For the text-containing cell, return its midpoint in (x, y) coordinate format. 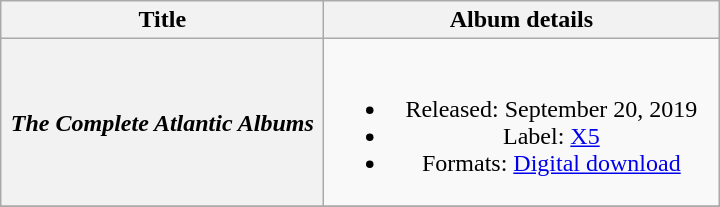
The Complete Atlantic Albums (162, 122)
Album details (522, 20)
Title (162, 20)
Released: September 20, 2019Label: X5Formats: Digital download (522, 122)
